Find where the given text appears and provide that cell's center as (X, Y) coordinate. 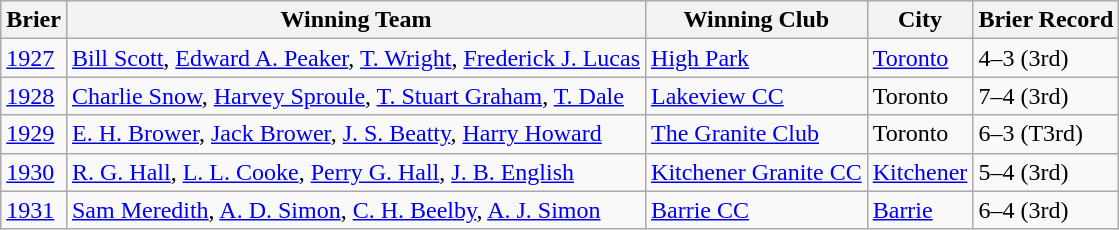
Sam Meredith, A. D. Simon, C. H. Beelby, A. J. Simon (356, 210)
Kitchener (920, 172)
1930 (34, 172)
Winning Team (356, 20)
7–4 (3rd) (1046, 96)
Charlie Snow, Harvey Sproule, T. Stuart Graham, T. Dale (356, 96)
Winning Club (757, 20)
Barrie CC (757, 210)
The Granite Club (757, 134)
Lakeview CC (757, 96)
4–3 (3rd) (1046, 58)
1931 (34, 210)
Kitchener Granite CC (757, 172)
High Park (757, 58)
Brier (34, 20)
1927 (34, 58)
R. G. Hall, L. L. Cooke, Perry G. Hall, J. B. English (356, 172)
6–4 (3rd) (1046, 210)
E. H. Brower, Jack Brower, J. S. Beatty, Harry Howard (356, 134)
Bill Scott, Edward A. Peaker, T. Wright, Frederick J. Lucas (356, 58)
Barrie (920, 210)
6–3 (T3rd) (1046, 134)
1928 (34, 96)
1929 (34, 134)
City (920, 20)
5–4 (3rd) (1046, 172)
Brier Record (1046, 20)
